Provide the (X, Y) coordinate of the cell's center where the given text is located.  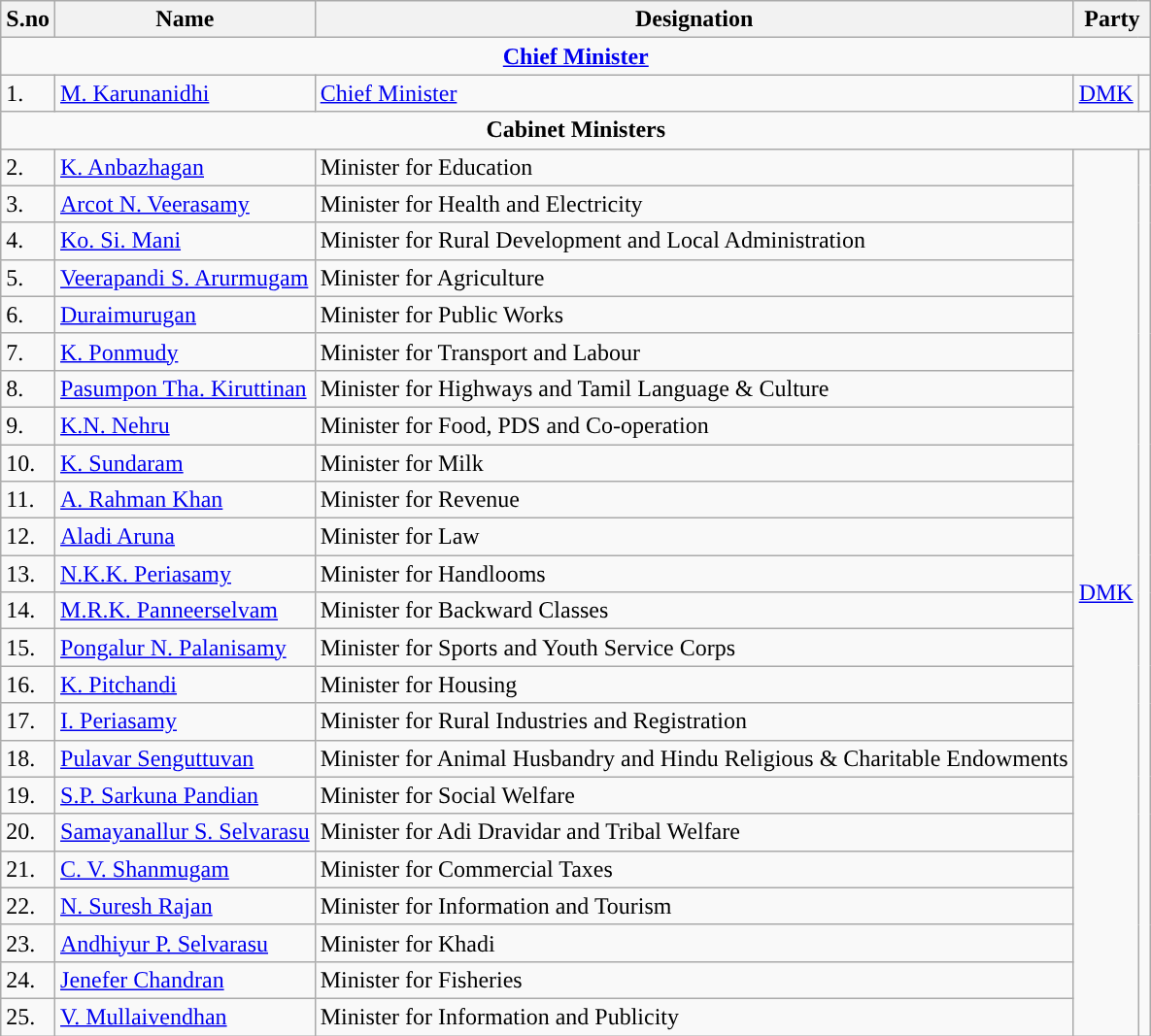
Minister for Commercial Taxes (694, 869)
K. Sundaram (186, 463)
16. (28, 685)
17. (28, 721)
I. Periasamy (186, 721)
Pasumpon Tha. Kiruttinan (186, 388)
Pulavar Senguttuvan (186, 758)
Minister for Handlooms (694, 574)
22. (28, 906)
4. (28, 241)
A. Rahman Khan (186, 500)
N.K.K. Periasamy (186, 574)
Minister for Khadi (694, 943)
Minister for Sports and Youth Service Corps (694, 648)
25. (28, 1017)
Jenefer Chandran (186, 980)
C. V. Shanmugam (186, 869)
M. Karunanidhi (186, 93)
13. (28, 574)
Minister for Transport and Labour (694, 351)
Cabinet Ministers (576, 130)
19. (28, 795)
Minister for Agriculture (694, 278)
14. (28, 611)
5. (28, 278)
N. Suresh Rajan (186, 906)
Minister for Social Welfare (694, 795)
Minister for Backward Classes (694, 611)
Minister for Highways and Tamil Language & Culture (694, 388)
8. (28, 388)
S.P. Sarkuna Pandian (186, 795)
Minister for Milk (694, 463)
Minister for Information and Tourism (694, 906)
Pongalur N. Palanisamy (186, 648)
K. Ponmudy (186, 351)
Minister for Revenue (694, 500)
Minister for Information and Publicity (694, 1017)
Minister for Education (694, 167)
Designation (694, 19)
K. Pitchandi (186, 685)
Minister for Rural Development and Local Administration (694, 241)
Minister for Law (694, 537)
Minister for Housing (694, 685)
Aladi Aruna (186, 537)
Name (186, 19)
21. (28, 869)
Minister for Fisheries (694, 980)
11. (28, 500)
24. (28, 980)
M.R.K. Panneerselvam (186, 611)
K.N. Nehru (186, 425)
Andhiyur P. Selvarasu (186, 943)
7. (28, 351)
Ko. Si. Mani (186, 241)
Minister for Adi Dravidar and Tribal Welfare (694, 832)
Samayanallur S. Selvarasu (186, 832)
Arcot N. Veerasamy (186, 204)
20. (28, 832)
2. (28, 167)
3. (28, 204)
18. (28, 758)
S.no (28, 19)
15. (28, 648)
6. (28, 315)
Minister for Rural Industries and Registration (694, 721)
10. (28, 463)
9. (28, 425)
Minister for Public Works (694, 315)
Veerapandi S. Arurmugam (186, 278)
V. Mullaivendhan (186, 1017)
23. (28, 943)
Party (1112, 19)
Minister for Food, PDS and Co-operation (694, 425)
K. Anbazhagan (186, 167)
1. (28, 93)
Minister for Animal Husbandry and Hindu Religious & Charitable Endowments (694, 758)
Minister for Health and Electricity (694, 204)
12. (28, 537)
Duraimurugan (186, 315)
